Output the (X, Y) coordinate of the center of the cell containing the given text.  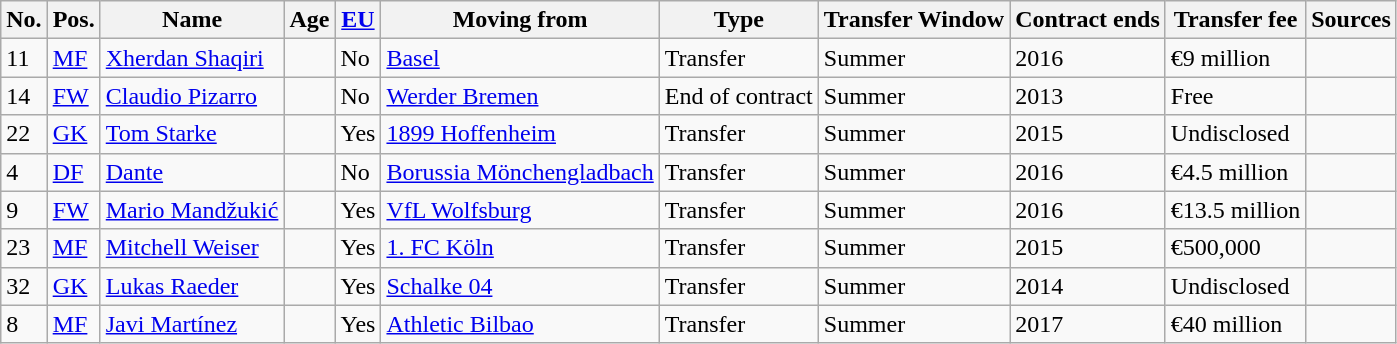
Mario Mandžukić (192, 210)
11 (24, 58)
Transfer Window (914, 20)
EU (358, 20)
Name (192, 20)
2013 (1088, 96)
14 (24, 96)
Mitchell Weiser (192, 248)
32 (24, 286)
Claudio Pizarro (192, 96)
VfL Wolfsburg (520, 210)
4 (24, 172)
Pos. (74, 20)
DF (74, 172)
End of contract (738, 96)
€4.5 million (1235, 172)
Sources (1352, 20)
€500,000 (1235, 248)
Xherdan Shaqiri (192, 58)
22 (24, 134)
Transfer fee (1235, 20)
9 (24, 210)
2017 (1088, 324)
8 (24, 324)
Lukas Raeder (192, 286)
1. FC Köln (520, 248)
€9 million (1235, 58)
Tom Starke (192, 134)
Basel (520, 58)
Moving from (520, 20)
Free (1235, 96)
Contract ends (1088, 20)
2014 (1088, 286)
Dante (192, 172)
Schalke 04 (520, 286)
23 (24, 248)
No. (24, 20)
Age (310, 20)
1899 Hoffenheim (520, 134)
Type (738, 20)
Athletic Bilbao (520, 324)
Javi Martínez (192, 324)
€40 million (1235, 324)
Werder Bremen (520, 96)
Borussia Mönchengladbach (520, 172)
€13.5 million (1235, 210)
